From the cell containing the given text, extract its center point as (X, Y) coordinate. 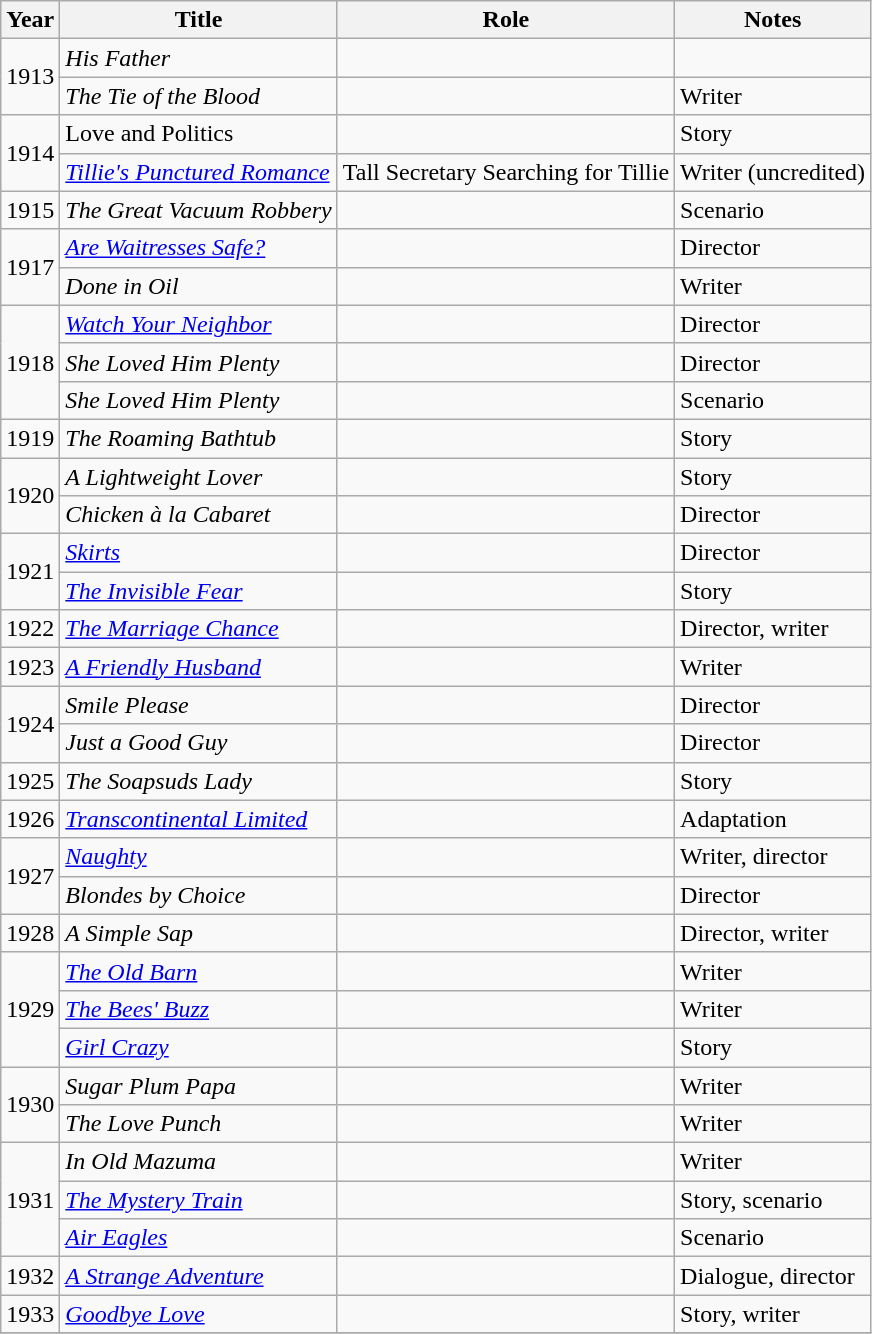
Air Eagles (198, 1238)
1919 (30, 438)
The Invisible Fear (198, 591)
Year (30, 20)
1921 (30, 572)
The Love Punch (198, 1124)
1928 (30, 933)
A Simple Sap (198, 933)
1926 (30, 819)
The Mystery Train (198, 1200)
1931 (30, 1200)
Watch Your Neighbor (198, 324)
The Roaming Bathtub (198, 438)
1925 (30, 781)
1915 (30, 210)
Story, scenario (773, 1200)
1933 (30, 1314)
Adaptation (773, 819)
Title (198, 20)
Writer (uncredited) (773, 172)
1923 (30, 667)
The Old Barn (198, 971)
Are Waitresses Safe? (198, 248)
Tillie's Punctured Romance (198, 172)
The Soapsuds Lady (198, 781)
Love and Politics (198, 134)
Transcontinental Limited (198, 819)
Done in Oil (198, 286)
1930 (30, 1104)
1922 (30, 629)
His Father (198, 58)
Goodbye Love (198, 1314)
Story, writer (773, 1314)
A Friendly Husband (198, 667)
1927 (30, 876)
Girl Crazy (198, 1047)
1929 (30, 1009)
1913 (30, 77)
Skirts (198, 553)
The Marriage Chance (198, 629)
Writer, director (773, 857)
1917 (30, 267)
1918 (30, 362)
Chicken à la Cabaret (198, 515)
The Tie of the Blood (198, 96)
Blondes by Choice (198, 895)
1920 (30, 496)
The Great Vacuum Robbery (198, 210)
The Bees' Buzz (198, 1009)
Notes (773, 20)
1924 (30, 724)
A Lightweight Lover (198, 477)
A Strange Adventure (198, 1276)
In Old Mazuma (198, 1162)
1932 (30, 1276)
Smile Please (198, 705)
Tall Secretary Searching for Tillie (506, 172)
Sugar Plum Papa (198, 1085)
Naughty (198, 857)
Role (506, 20)
Dialogue, director (773, 1276)
Just a Good Guy (198, 743)
1914 (30, 153)
